Determine the [x, y] coordinate at the center of the cell enclosing the given text.  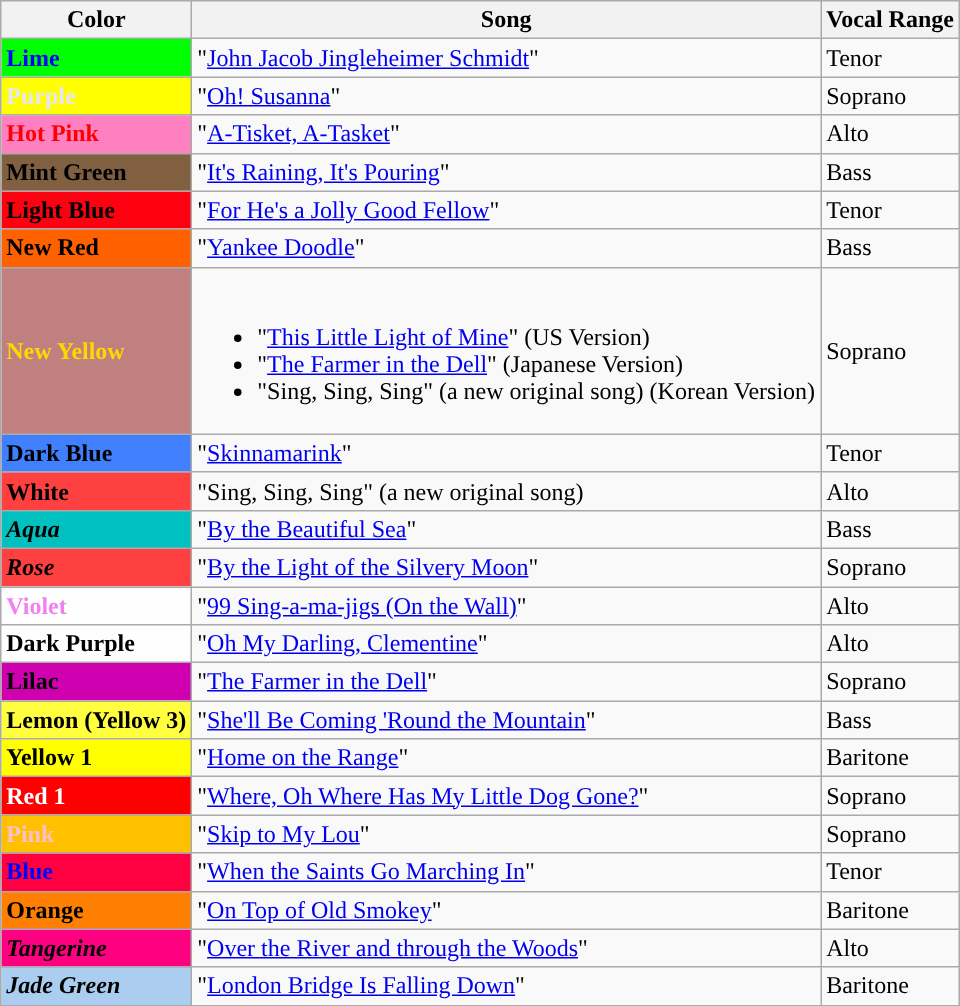
"Skinnamarink" [506, 453]
"When the Saints Go Marching In" [506, 872]
Lemon (Yellow 3) [96, 720]
Color [96, 20]
"Yankee Doodle" [506, 248]
"By the Beautiful Sea" [506, 529]
Yellow 1 [96, 758]
Aqua [96, 529]
"Home on the Range" [506, 758]
Tangerine [96, 948]
Rose [96, 567]
Dark Blue [96, 453]
"John Jacob Jingleheimer Schmidt" [506, 58]
"Skip to My Lou" [506, 834]
Song [506, 20]
"A-Tisket, A-Tasket" [506, 134]
Light Blue [96, 210]
Dark Purple [96, 644]
"Where, Oh Where Has My Little Dog Gone?" [506, 796]
"On Top of Old Smokey" [506, 910]
Pink [96, 834]
"Sing, Sing, Sing" (a new original song) [506, 491]
Lilac [96, 682]
"This Little Light of Mine" (US Version)"The Farmer in the Dell" (Japanese Version)"Sing, Sing, Sing" (a new original song) (Korean Version) [506, 350]
Vocal Range [890, 20]
White [96, 491]
"The Farmer in the Dell" [506, 682]
Mint Green [96, 172]
"99 Sing-a-ma-jigs (On the Wall)" [506, 605]
"Over the River and through the Woods" [506, 948]
Violet [96, 605]
Jade Green [96, 986]
New Red [96, 248]
"Oh! Susanna" [506, 96]
"By the Light of the Silvery Moon" [506, 567]
Lime [96, 58]
Purple [96, 96]
Orange [96, 910]
Red 1 [96, 796]
Blue [96, 872]
"London Bridge Is Falling Down" [506, 986]
New Yellow [96, 350]
"She'll Be Coming 'Round the Mountain" [506, 720]
"Oh My Darling, Clementine" [506, 644]
Hot Pink [96, 134]
"For He's a Jolly Good Fellow" [506, 210]
"It's Raining, It's Pouring" [506, 172]
